Locate the cell with the specified text and output its (X, Y) center coordinate. 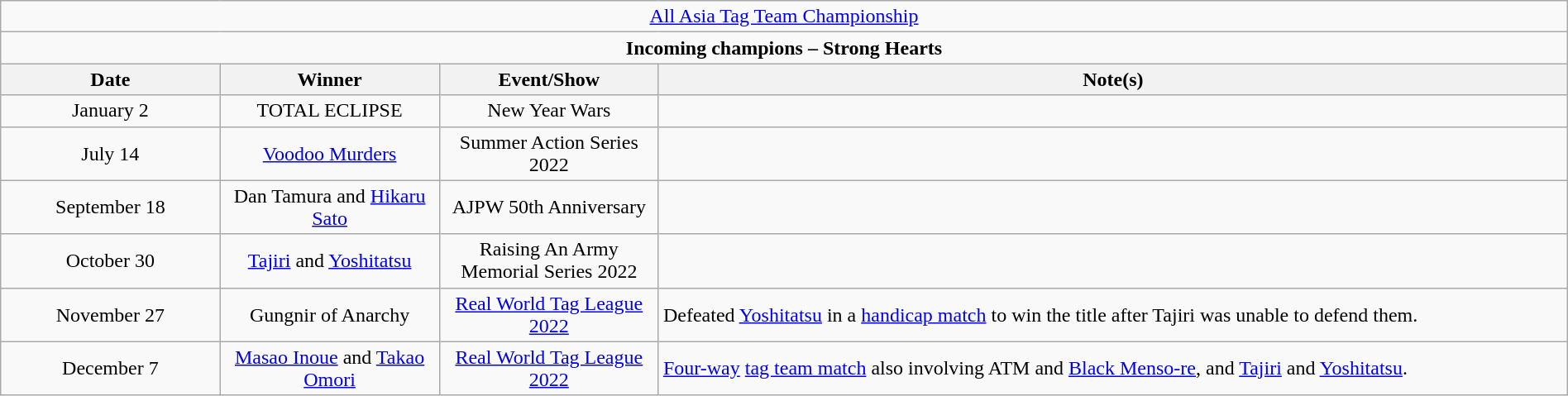
September 18 (111, 207)
Voodoo Murders (329, 154)
Raising An Army Memorial Series 2022 (549, 261)
All Asia Tag Team Championship (784, 17)
Four-way tag team match also involving ATM and Black Menso-re, and Tajiri and Yoshitatsu. (1113, 369)
Winner (329, 79)
AJPW 50th Anniversary (549, 207)
TOTAL ECLIPSE (329, 111)
Summer Action Series 2022 (549, 154)
Gungnir of Anarchy (329, 314)
Tajiri and Yoshitatsu (329, 261)
Note(s) (1113, 79)
December 7 (111, 369)
Date (111, 79)
July 14 (111, 154)
Masao Inoue and Takao Omori (329, 369)
October 30 (111, 261)
Event/Show (549, 79)
Dan Tamura and Hikaru Sato (329, 207)
Incoming champions – Strong Hearts (784, 48)
January 2 (111, 111)
New Year Wars (549, 111)
Defeated Yoshitatsu in a handicap match to win the title after Tajiri was unable to defend them. (1113, 314)
November 27 (111, 314)
